Identify which cell holds the provided text, then report its [x, y] central coordinate. 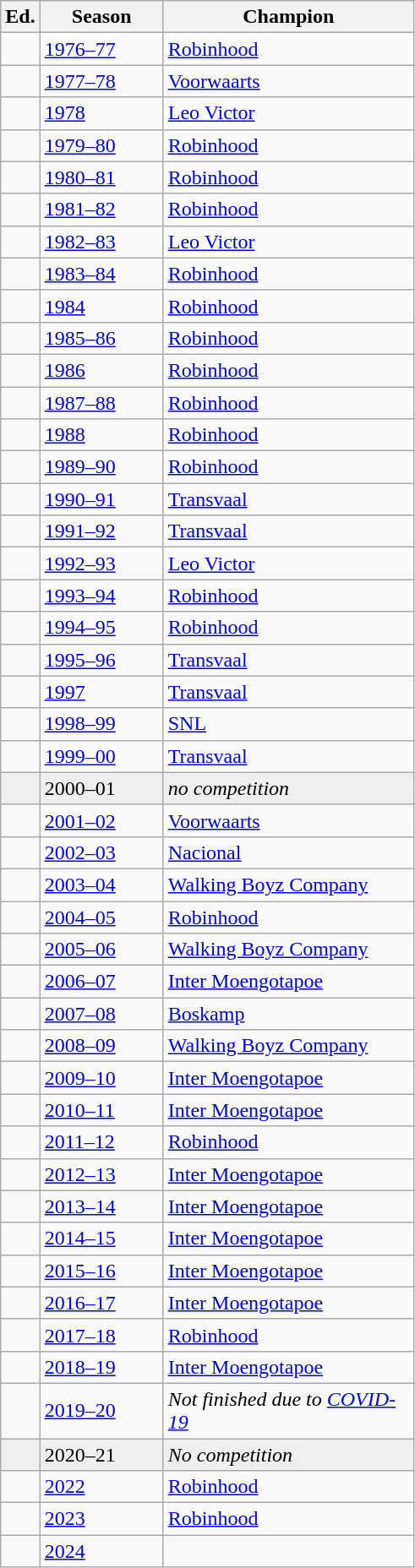
1999–00 [101, 756]
1992–93 [101, 563]
1997 [101, 692]
2004–05 [101, 917]
2024 [101, 1551]
Season [101, 17]
2012–13 [101, 1174]
2020–21 [101, 1454]
1990–91 [101, 499]
Champion [288, 17]
2016–17 [101, 1303]
2014–15 [101, 1239]
2017–18 [101, 1335]
1988 [101, 435]
2002–03 [101, 852]
1989–90 [101, 467]
2005–06 [101, 950]
1980–81 [101, 177]
Not finished due to COVID-19 [288, 1411]
2003–04 [101, 885]
2007–08 [101, 1014]
2015–16 [101, 1271]
2010–11 [101, 1110]
1977–78 [101, 81]
Boskamp [288, 1014]
2022 [101, 1487]
1998–99 [101, 724]
1979–80 [101, 145]
1984 [101, 306]
SNL [288, 724]
2000–01 [101, 788]
1976–77 [101, 49]
Ed. [20, 17]
1994–95 [101, 628]
1985–86 [101, 338]
2023 [101, 1519]
2006–07 [101, 982]
1983–84 [101, 274]
No competition [288, 1454]
2018–19 [101, 1367]
1995–96 [101, 660]
2011–12 [101, 1142]
1991–92 [101, 531]
Nacional [288, 852]
1978 [101, 113]
1993–94 [101, 596]
2019–20 [101, 1411]
1982–83 [101, 242]
1987–88 [101, 403]
1981–82 [101, 210]
2001–02 [101, 820]
2009–10 [101, 1078]
no competition [288, 788]
1986 [101, 370]
2008–09 [101, 1046]
2013–14 [101, 1206]
